Detect which cell encompasses the target text, then output its (x, y) center coordinate. 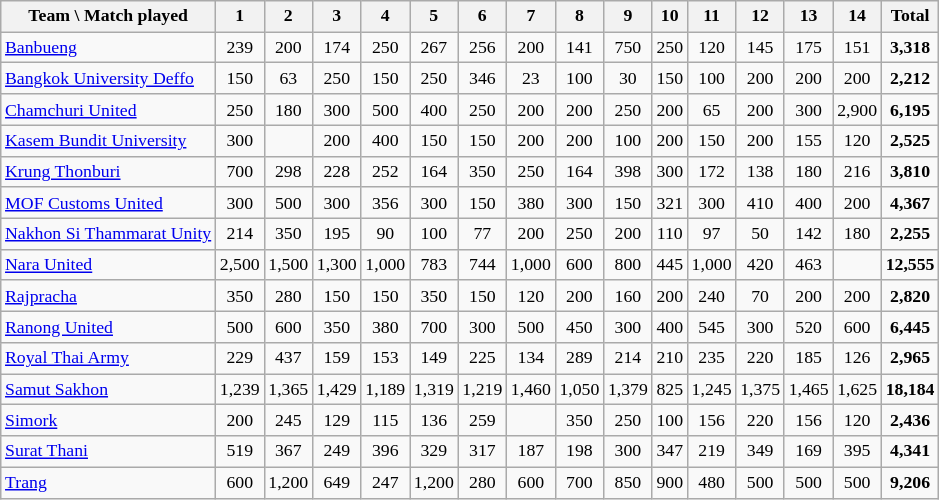
2,436 (910, 420)
198 (580, 452)
195 (338, 234)
3 (338, 16)
256 (482, 48)
783 (434, 264)
480 (712, 482)
Rajpracha (108, 296)
Banbueng (108, 48)
65 (712, 110)
398 (628, 172)
744 (482, 264)
1,050 (580, 390)
240 (712, 296)
216 (858, 172)
4 (386, 16)
321 (670, 202)
5 (434, 16)
185 (808, 358)
14 (858, 16)
1,189 (386, 390)
228 (338, 172)
Ranong United (108, 326)
410 (760, 202)
3,318 (910, 48)
229 (240, 358)
8 (580, 16)
187 (532, 452)
Bangkok University Deffo (108, 78)
239 (240, 48)
450 (580, 326)
519 (240, 452)
1,245 (712, 390)
169 (808, 452)
349 (760, 452)
437 (288, 358)
77 (482, 234)
172 (712, 172)
Nara United (108, 264)
115 (386, 420)
2,965 (910, 358)
Team \ Match played (108, 16)
900 (670, 482)
1,219 (482, 390)
1,365 (288, 390)
235 (712, 358)
6 (482, 16)
12 (760, 16)
Trang (108, 482)
142 (808, 234)
346 (482, 78)
Nakhon Si Thammarat Unity (108, 234)
245 (288, 420)
174 (338, 48)
2,900 (858, 110)
298 (288, 172)
Total (910, 16)
138 (760, 172)
175 (808, 48)
9,206 (910, 482)
1,239 (240, 390)
136 (434, 420)
MOF Customs United (108, 202)
155 (808, 140)
Kasem Bundit University (108, 140)
Chamchuri United (108, 110)
750 (628, 48)
347 (670, 452)
160 (628, 296)
63 (288, 78)
1,465 (808, 390)
50 (760, 234)
249 (338, 452)
18,184 (910, 390)
1,625 (858, 390)
23 (532, 78)
30 (628, 78)
10 (670, 16)
1,375 (760, 390)
825 (670, 390)
151 (858, 48)
70 (760, 296)
545 (712, 326)
2,500 (240, 264)
1,500 (288, 264)
2,255 (910, 234)
11 (712, 16)
420 (760, 264)
149 (434, 358)
2,212 (910, 78)
Samut Sakhon (108, 390)
520 (808, 326)
Krung Thonburi (108, 172)
1,319 (434, 390)
110 (670, 234)
12,555 (910, 264)
210 (670, 358)
289 (580, 358)
1 (240, 16)
1,300 (338, 264)
850 (628, 482)
6,445 (910, 326)
4,367 (910, 202)
445 (670, 264)
97 (712, 234)
267 (434, 48)
159 (338, 358)
259 (482, 420)
7 (532, 16)
247 (386, 482)
6,195 (910, 110)
649 (338, 482)
367 (288, 452)
13 (808, 16)
126 (858, 358)
141 (580, 48)
Surat Thani (108, 452)
395 (858, 452)
90 (386, 234)
329 (434, 452)
219 (712, 452)
1,460 (532, 390)
Royal Thai Army (108, 358)
4,341 (910, 452)
134 (532, 358)
463 (808, 264)
2 (288, 16)
145 (760, 48)
252 (386, 172)
2,525 (910, 140)
396 (386, 452)
153 (386, 358)
129 (338, 420)
225 (482, 358)
317 (482, 452)
9 (628, 16)
1,379 (628, 390)
800 (628, 264)
1,429 (338, 390)
3,810 (910, 172)
Simork (108, 420)
356 (386, 202)
2,820 (910, 296)
